Return the (X, Y) coordinate for the center point of the cell that contains the specified text.  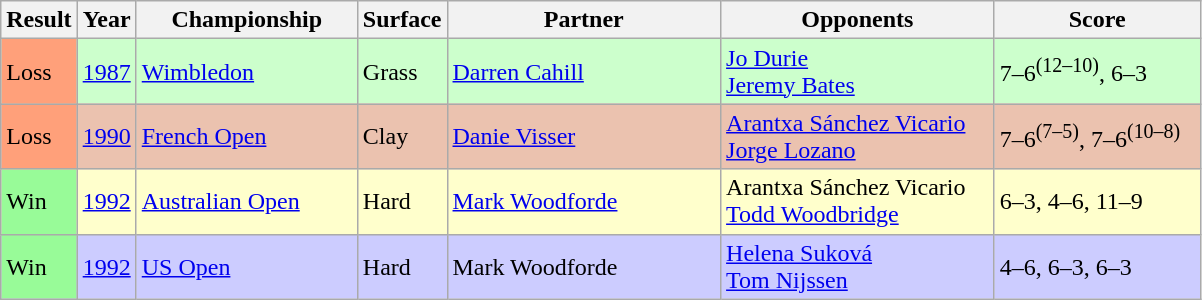
Year (106, 20)
Partner (584, 20)
Darren Cahill (584, 72)
Score (1097, 20)
4–6, 6–3, 6–3 (1097, 266)
US Open (246, 266)
Wimbledon (246, 72)
Arantxa Sánchez Vicario Todd Woodbridge (858, 202)
1987 (106, 72)
Jo Durie Jeremy Bates (858, 72)
Surface (402, 20)
Danie Visser (584, 136)
7–6(12–10), 6–3 (1097, 72)
Clay (402, 136)
Opponents (858, 20)
Australian Open (246, 202)
French Open (246, 136)
7–6(7–5), 7–6(10–8) (1097, 136)
Result (39, 20)
6–3, 4–6, 11–9 (1097, 202)
Grass (402, 72)
Championship (246, 20)
Arantxa Sánchez Vicario Jorge Lozano (858, 136)
1990 (106, 136)
Helena Suková Tom Nijssen (858, 266)
